Return the [X, Y] coordinate for the center point of the cell that contains the specified text.  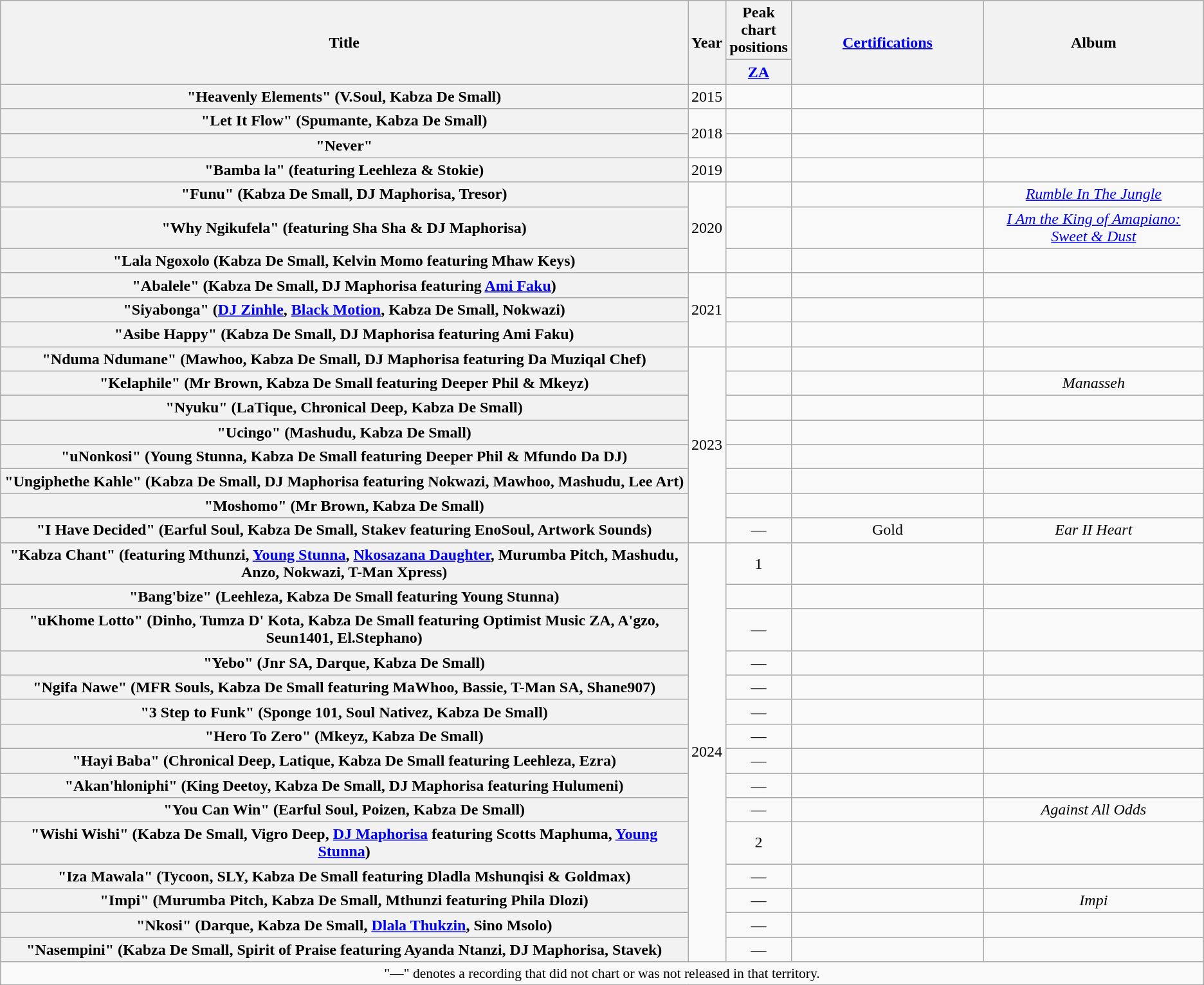
"Nasempini" (Kabza De Small, Spirit of Praise featuring Ayanda Ntanzi, DJ Maphorisa, Stavek) [345, 950]
2019 [707, 170]
"Moshomo" (Mr Brown, Kabza De Small) [345, 506]
Rumble In The Jungle [1093, 194]
Impi [1093, 901]
2023 [707, 444]
"Bang'bize" (Leehleza, Kabza De Small featuring Young Stunna) [345, 596]
2 [759, 843]
Title [345, 42]
"Impi" (Murumba Pitch, Kabza De Small, Mthunzi featuring Phila Dlozi) [345, 901]
Album [1093, 42]
"You Can Win" (Earful Soul, Poizen, Kabza De Small) [345, 810]
"—" denotes a recording that did not chart or was not released in that territory. [602, 973]
2020 [707, 228]
ZA [759, 72]
"Asibe Happy" (Kabza De Small, DJ Maphorisa featuring Ami Faku) [345, 334]
"Kabza Chant" (featuring Mthunzi, Young Stunna, Nkosazana Daughter, Murumba Pitch, Mashudu, Anzo, Nokwazi, T-Man Xpress) [345, 564]
"Ucingo" (Mashudu, Kabza De Small) [345, 432]
"Nyuku" (LaTique, Chronical Deep, Kabza De Small) [345, 408]
"Hayi Baba" (Chronical Deep, Latique, Kabza De Small featuring Leehleza, Ezra) [345, 760]
"Funu" (Kabza De Small, DJ Maphorisa, Tresor) [345, 194]
Year [707, 42]
"Heavenly Elements" (V.Soul, Kabza De Small) [345, 97]
"Iza Mawala" (Tycoon, SLY, Kabza De Small featuring Dladla Mshunqisi & Goldmax) [345, 876]
"uKhome Lotto" (Dinho, Tumza D' Kota, Kabza De Small featuring Optimist Music ZA, A'gzo, Seun1401, El.Stephano) [345, 629]
"I Have Decided" (Earful Soul, Kabza De Small, Stakev featuring EnoSoul, Artwork Sounds) [345, 530]
"Akan'hloniphi" (King Deetoy, Kabza De Small, DJ Maphorisa featuring Hulumeni) [345, 786]
Ear II Heart [1093, 530]
1 [759, 564]
"Let It Flow" (Spumante, Kabza De Small) [345, 121]
"Ngifa Nawe" (MFR Souls, Kabza De Small featuring MaWhoo, Bassie, T-Man SA, Shane907) [345, 687]
"Hero To Zero" (Mkeyz, Kabza De Small) [345, 736]
Manasseh [1093, 383]
Against All Odds [1093, 810]
Gold [888, 530]
"uNonkosi" (Young Stunna, Kabza De Small featuring Deeper Phil & Mfundo Da DJ) [345, 457]
2018 [707, 133]
2021 [707, 309]
2015 [707, 97]
"Bamba la" (featuring Leehleza & Stokie) [345, 170]
"Nduma Ndumane" (Mawhoo, Kabza De Small, DJ Maphorisa featuring Da Muziqal Chef) [345, 358]
"Never" [345, 145]
"Nkosi" (Darque, Kabza De Small, Dlala Thukzin, Sino Msolo) [345, 925]
2024 [707, 752]
"3 Step to Funk" (Sponge 101, Soul Nativez, Kabza De Small) [345, 712]
Certifications [888, 42]
"Lala Ngoxolo (Kabza De Small, Kelvin Momo featuring Mhaw Keys) [345, 261]
I Am the King of Amapiano: Sweet & Dust [1093, 228]
"Ungiphethe Kahle" (Kabza De Small, DJ Maphorisa featuring Nokwazi, Mawhoo, Mashudu, Lee Art) [345, 481]
"Siyabonga" (DJ Zinhle, Black Motion, Kabza De Small, Nokwazi) [345, 309]
"Abalele" (Kabza De Small, DJ Maphorisa featuring Ami Faku) [345, 285]
"Kelaphile" (Mr Brown, Kabza De Small featuring Deeper Phil & Mkeyz) [345, 383]
Peak chart positions [759, 30]
"Yebo" (Jnr SA, Darque, Kabza De Small) [345, 663]
"Why Ngikufela" (featuring Sha Sha & DJ Maphorisa) [345, 228]
"Wishi Wishi" (Kabza De Small, Vigro Deep, DJ Maphorisa featuring Scotts Maphuma, Young Stunna) [345, 843]
